Output the (x, y) coordinate of the center of the cell containing the given text.  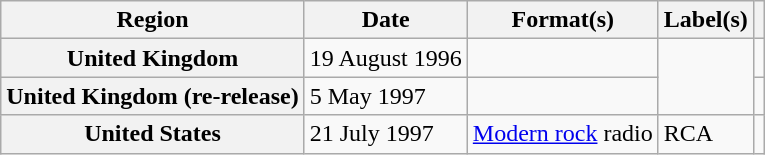
5 May 1997 (386, 96)
United Kingdom (re-release) (152, 96)
19 August 1996 (386, 58)
RCA (706, 134)
Date (386, 20)
Modern rock radio (562, 134)
Format(s) (562, 20)
Region (152, 20)
United States (152, 134)
21 July 1997 (386, 134)
United Kingdom (152, 58)
Label(s) (706, 20)
